Return the [x, y] coordinate for the center point of the cell that contains the specified text.  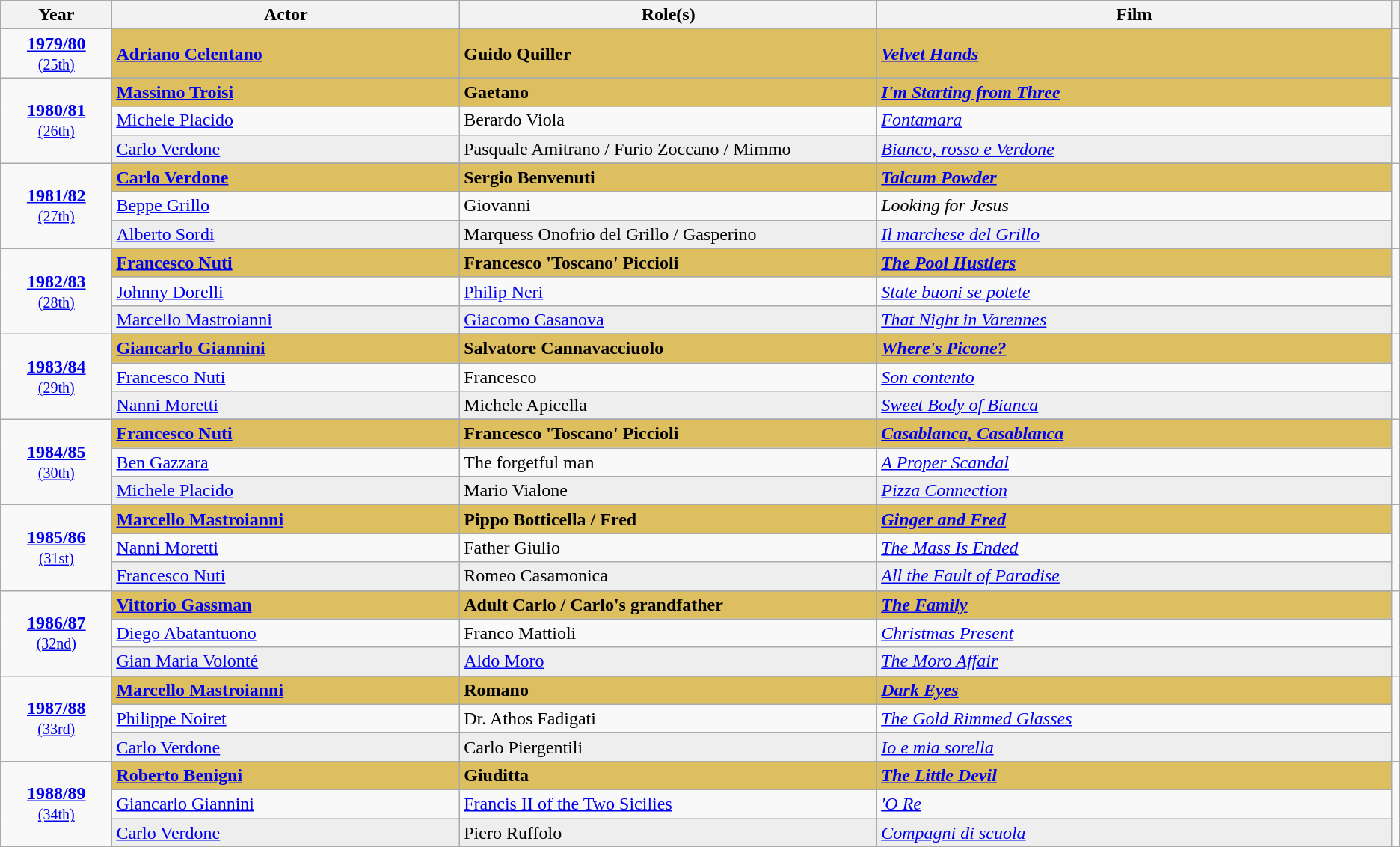
Vittorio Gassman [286, 605]
1987/88(33rd) [57, 718]
Christmas Present [1134, 633]
Il marchese del Grillo [1134, 234]
Dr. Athos Fadigati [669, 718]
Dark Eyes [1134, 690]
Adult Carlo / Carlo's grandfather [669, 605]
Pasquale Amitrano / Furio Zoccano / Mimmo [669, 149]
Father Giulio [669, 548]
Giovanni [669, 206]
Velvet Hands [1134, 54]
The forgetful man [669, 462]
1988/89(34th) [57, 804]
Looking for Jesus [1134, 206]
Romano [669, 690]
Francesco [669, 376]
All the Fault of Paradise [1134, 576]
1979/80(25th) [57, 54]
Franco Mattioli [669, 633]
Beppe Grillo [286, 206]
Guido Quiller [669, 54]
The Mass Is Ended [1134, 548]
I'm Starting from Three [1134, 92]
Casablanca, Casablanca [1134, 434]
Giuditta [669, 775]
Massimo Troisi [286, 92]
1986/87(32nd) [57, 633]
Ginger and Fred [1134, 519]
The Family [1134, 605]
Pizza Connection [1134, 491]
Bianco, rosso e Verdone [1134, 149]
Diego Abatantuono [286, 633]
The Little Devil [1134, 775]
That Night in Varennes [1134, 319]
Aldo Moro [669, 661]
The Moro Affair [1134, 661]
Son contento [1134, 376]
Gian Maria Volonté [286, 661]
1983/84(29th) [57, 376]
'O Re [1134, 804]
Johnny Dorelli [286, 291]
Sweet Body of Bianca [1134, 406]
Gaetano [669, 92]
Where's Picone? [1134, 348]
Francis II of the Two Sicilies [669, 804]
1984/85(30th) [57, 462]
Pippo Botticella / Fred [669, 519]
Adriano Celentano [286, 54]
Ben Gazzara [286, 462]
Philippe Noiret [286, 718]
Philip Neri [669, 291]
Io e mia sorella [1134, 747]
1980/81(26th) [57, 120]
Film [1134, 15]
The Pool Hustlers [1134, 263]
Salvatore Cannavacciuolo [669, 348]
Role(s) [669, 15]
Piero Ruffolo [669, 833]
1982/83(28th) [57, 291]
State buoni se potete [1134, 291]
Carlo Piergentili [669, 747]
Talcum Powder [1134, 177]
Marquess Onofrio del Grillo / Gasperino [669, 234]
1985/86(31st) [57, 548]
Fontamara [1134, 120]
Mario Vialone [669, 491]
Compagni di scuola [1134, 833]
Alberto Sordi [286, 234]
Actor [286, 15]
Romeo Casamonica [669, 576]
Berardo Viola [669, 120]
A Proper Scandal [1134, 462]
Year [57, 15]
Sergio Benvenuti [669, 177]
Giacomo Casanova [669, 319]
Roberto Benigni [286, 775]
1981/82(27th) [57, 206]
The Gold Rimmed Glasses [1134, 718]
Michele Apicella [669, 406]
